Capture the cell that displays the provided text and extract its (X, Y) central coordinate. 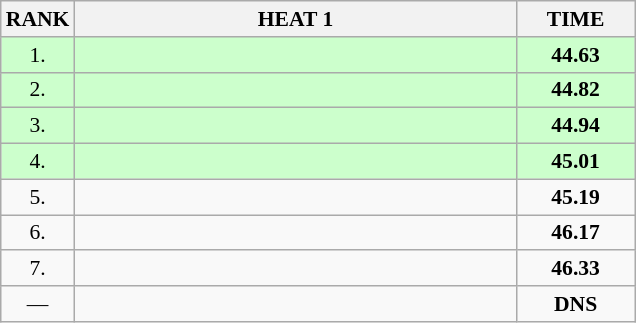
— (38, 304)
HEAT 1 (295, 19)
46.17 (576, 233)
2. (38, 90)
44.82 (576, 90)
6. (38, 233)
44.94 (576, 126)
45.01 (576, 162)
5. (38, 197)
DNS (576, 304)
44.63 (576, 55)
7. (38, 269)
TIME (576, 19)
46.33 (576, 269)
4. (38, 162)
1. (38, 55)
RANK (38, 19)
3. (38, 126)
45.19 (576, 197)
